Search for the cell housing the specified text and yield its [x, y] center coordinate. 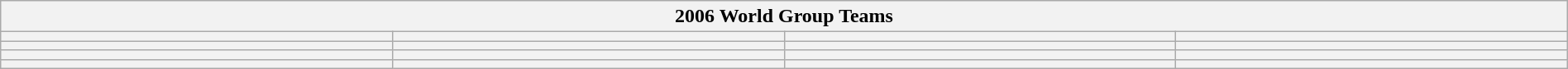
2006 World Group Teams [784, 16]
